Extract the (x, y) coordinate from the center of the cell holding the provided text.  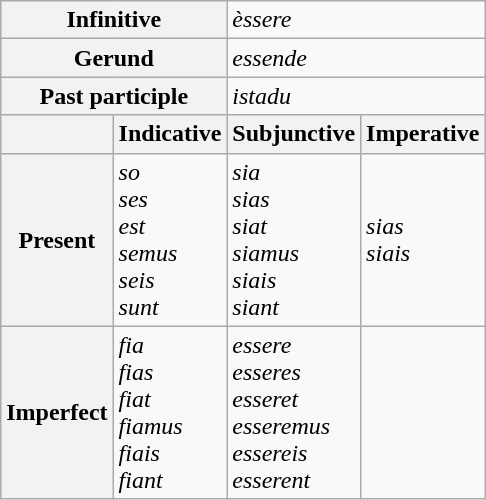
Subjunctive (294, 134)
Present (57, 240)
èssere (356, 20)
Past participle (114, 96)
Indicative (170, 134)
Gerund (114, 58)
Infinitive (114, 20)
Imperative (423, 134)
essende (356, 58)
istadu (356, 96)
siasiassiatsiamussiaissiant (294, 240)
sosesestsemusseissunt (170, 240)
fiafiasfiatfiamusfiaisfiant (170, 412)
essereesseresesseretesseremusessereisesserent (294, 412)
siassiais (423, 240)
Imperfect (57, 412)
